Locate the cell with the specified text and output its [x, y] center coordinate. 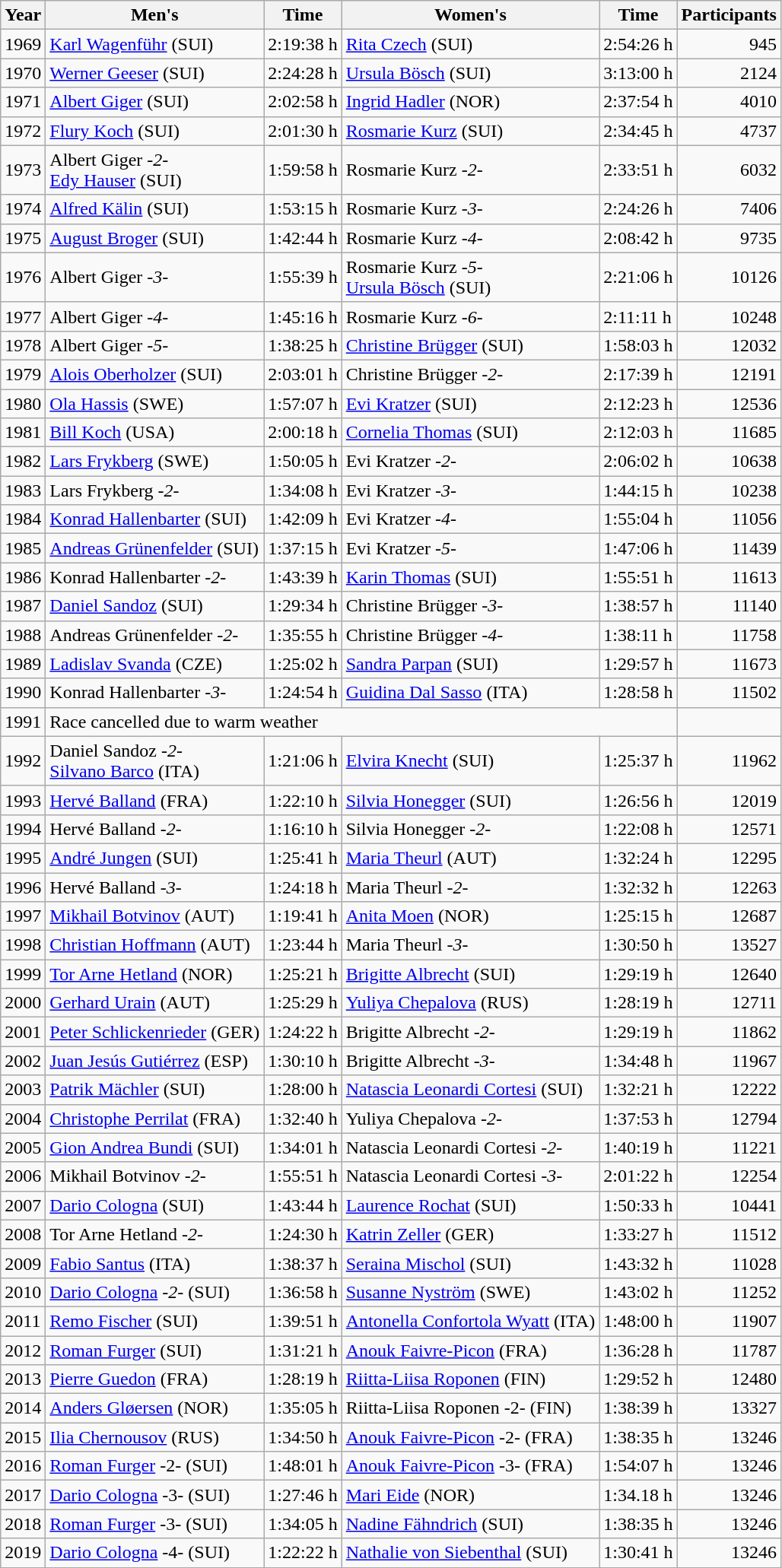
Mari Eide (NOR) [470, 1495]
11967 [729, 1061]
1:25:37 h [638, 760]
2:03:01 h [303, 374]
Mikhail Botvinov -2- [155, 1176]
1:38:11 h [638, 635]
12019 [729, 800]
2014 [23, 1408]
1:25:21 h [303, 974]
Silvia Honegger -2- [470, 829]
Rosmarie Kurz -2- [470, 170]
Laurence Rochat (SUI) [470, 1205]
2:34:45 h [638, 131]
Year [23, 15]
1:50:05 h [303, 462]
Christine Brügger -4- [470, 635]
Ladislav Svanda (CZE) [155, 664]
1984 [23, 519]
1:36:58 h [303, 1292]
Tor Arne Hetland -2- [155, 1234]
Brigitte Albrecht -2- [470, 1032]
Brigitte Albrecht -3- [470, 1061]
Daniel Sandoz -2- Silvano Barco (ITA) [155, 760]
1:50:33 h [638, 1205]
1976 [23, 277]
Evi Kratzer -4- [470, 519]
1:26:56 h [638, 800]
1:29:52 h [638, 1379]
Lars Frykberg -2- [155, 490]
13327 [729, 1408]
13527 [729, 945]
Rita Czech (SUI) [470, 44]
12032 [729, 345]
Andreas Grünenfelder -2- [155, 635]
2:06:02 h [638, 462]
André Jungen (SUI) [155, 858]
1:35:05 h [303, 1408]
Konrad Hallenbarter -3- [155, 693]
1:32:21 h [638, 1090]
1:29:34 h [303, 606]
12536 [729, 404]
11907 [729, 1321]
2019 [23, 1553]
11512 [729, 1234]
1:22:08 h [638, 829]
Natascia Leonardi Cortesi (SUI) [470, 1090]
Anouk Faivre-Picon -3- (FRA) [470, 1466]
11862 [729, 1032]
2017 [23, 1495]
2002 [23, 1061]
Silvia Honegger (SUI) [470, 800]
2124 [729, 73]
Anouk Faivre-Picon (FRA) [470, 1350]
1:25:02 h [303, 664]
10248 [729, 316]
4737 [729, 131]
12295 [729, 858]
Ingrid Hadler (NOR) [470, 102]
1:22:22 h [303, 1553]
Tor Arne Hetland (NOR) [155, 974]
Christophe Perrilat (FRA) [155, 1119]
1996 [23, 887]
12263 [729, 887]
Albert Giger -2- Edy Hauser (SUI) [155, 170]
1:59:58 h [303, 170]
1986 [23, 577]
2:01:30 h [303, 131]
Natascia Leonardi Cortesi -2- [470, 1147]
Dario Cologna (SUI) [155, 1205]
12794 [729, 1119]
Evi Kratzer -2- [470, 462]
2:54:26 h [638, 44]
Susanne Nyström (SWE) [470, 1292]
Anders Gløersen (NOR) [155, 1408]
Daniel Sandoz (SUI) [155, 606]
1971 [23, 102]
1:53:15 h [303, 209]
Hervé Balland -3- [155, 887]
1:38:25 h [303, 345]
1:45:16 h [303, 316]
Karl Wagenführ (SUI) [155, 44]
Konrad Hallenbarter -2- [155, 577]
Nadine Fähndrich (SUI) [470, 1524]
Christine Brügger -3- [470, 606]
1:40:19 h [638, 1147]
1983 [23, 490]
1:30:10 h [303, 1061]
1973 [23, 170]
1:28:58 h [638, 693]
Seraina Mischol (SUI) [470, 1263]
Alfred Kälin (SUI) [155, 209]
Rosmarie Kurz -5- Ursula Bösch (SUI) [470, 277]
6032 [729, 170]
1:24:54 h [303, 693]
2:00:18 h [303, 433]
11673 [729, 664]
1:34.18 h [638, 1495]
2000 [23, 1003]
7406 [729, 209]
1:38:37 h [303, 1263]
2:19:38 h [303, 44]
1969 [23, 44]
1979 [23, 374]
Riitta-Liisa Roponen (FIN) [470, 1379]
11221 [729, 1147]
Ola Hassis (SWE) [155, 404]
1994 [23, 829]
Roman Furger -2- (SUI) [155, 1466]
Dario Cologna -4- (SUI) [155, 1553]
2008 [23, 1234]
11056 [729, 519]
2010 [23, 1292]
2:01:22 h [638, 1176]
1997 [23, 916]
12711 [729, 1003]
Christine Brügger (SUI) [470, 345]
12571 [729, 829]
1:43:32 h [638, 1263]
Maria Theurl (AUT) [470, 858]
1978 [23, 345]
1:43:44 h [303, 1205]
1:19:41 h [303, 916]
1:34:48 h [638, 1061]
11613 [729, 577]
2:33:51 h [638, 170]
1:27:46 h [303, 1495]
1:37:15 h [303, 548]
12480 [729, 1379]
1990 [23, 693]
1974 [23, 209]
11028 [729, 1263]
Yuliya Chepalova -2- [470, 1119]
1:55:04 h [638, 519]
2:24:26 h [638, 209]
1988 [23, 635]
2:37:54 h [638, 102]
2016 [23, 1466]
1980 [23, 404]
Maria Theurl -3- [470, 945]
1:31:21 h [303, 1350]
2:17:39 h [638, 374]
11962 [729, 760]
2013 [23, 1379]
1:42:44 h [303, 238]
1:36:28 h [638, 1350]
1975 [23, 238]
1:57:07 h [303, 404]
1993 [23, 800]
1985 [23, 548]
Albert Giger (SUI) [155, 102]
2012 [23, 1350]
Evi Kratzer (SUI) [470, 404]
10441 [729, 1205]
Hervé Balland -2- [155, 829]
Ilia Chernousov (RUS) [155, 1437]
1977 [23, 316]
11140 [729, 606]
1982 [23, 462]
Juan Jesús Gutiérrez (ESP) [155, 1061]
1:38:57 h [638, 606]
1987 [23, 606]
1:34:08 h [303, 490]
Guidina Dal Sasso (ITA) [470, 693]
3:13:00 h [638, 73]
2018 [23, 1524]
Evi Kratzer -3- [470, 490]
1:37:53 h [638, 1119]
Antonella Confortola Wyatt (ITA) [470, 1321]
Patrik Mächler (SUI) [155, 1090]
1:43:02 h [638, 1292]
1:16:10 h [303, 829]
Elvira Knecht (SUI) [470, 760]
1:24:30 h [303, 1234]
Andreas Grünenfelder (SUI) [155, 548]
1:21:06 h [303, 760]
2004 [23, 1119]
1995 [23, 858]
1:48:00 h [638, 1321]
Race cancelled due to warm weather [361, 722]
Pierre Guedon (FRA) [155, 1379]
1:34:01 h [303, 1147]
1:43:39 h [303, 577]
2003 [23, 1090]
Hervé Balland (FRA) [155, 800]
Christine Brügger -2- [470, 374]
1:32:24 h [638, 858]
12191 [729, 374]
11787 [729, 1350]
1:28:00 h [303, 1090]
Fabio Santus (ITA) [155, 1263]
1989 [23, 664]
1:39:51 h [303, 1321]
Albert Giger -5- [155, 345]
1:23:44 h [303, 945]
Sandra Parpan (SUI) [470, 664]
1:25:41 h [303, 858]
1972 [23, 131]
2006 [23, 1176]
1:34:50 h [303, 1437]
2:08:42 h [638, 238]
Dario Cologna -3- (SUI) [155, 1495]
Werner Geeser (SUI) [155, 73]
12687 [729, 916]
1:44:15 h [638, 490]
Albert Giger -3- [155, 277]
Ursula Bösch (SUI) [470, 73]
Gion Andrea Bundi (SUI) [155, 1147]
2:11:11 h [638, 316]
Dario Cologna -2- (SUI) [155, 1292]
Gerhard Urain (AUT) [155, 1003]
Katrin Zeller (GER) [470, 1234]
2015 [23, 1437]
1:30:41 h [638, 1553]
Remo Fischer (SUI) [155, 1321]
Roman Furger (SUI) [155, 1350]
1:32:32 h [638, 887]
2:12:23 h [638, 404]
1:24:22 h [303, 1032]
2:21:06 h [638, 277]
11502 [729, 693]
1992 [23, 760]
Rosmarie Kurz (SUI) [470, 131]
2007 [23, 1205]
Flury Koch (SUI) [155, 131]
1999 [23, 974]
1:48:01 h [303, 1466]
Rosmarie Kurz -6- [470, 316]
1:54:07 h [638, 1466]
2001 [23, 1032]
11252 [729, 1292]
Konrad Hallenbarter (SUI) [155, 519]
1:55:39 h [303, 277]
9735 [729, 238]
Alois Oberholzer (SUI) [155, 374]
Karin Thomas (SUI) [470, 577]
Participants [729, 15]
Nathalie von Siebenthal (SUI) [470, 1553]
1:22:10 h [303, 800]
1:29:57 h [638, 664]
1:30:50 h [638, 945]
1:35:55 h [303, 635]
11685 [729, 433]
4010 [729, 102]
Riitta-Liisa Roponen -2- (FIN) [470, 1408]
945 [729, 44]
August Broger (SUI) [155, 238]
Rosmarie Kurz -3- [470, 209]
Albert Giger -4- [155, 316]
Natascia Leonardi Cortesi -3- [470, 1176]
11758 [729, 635]
1:47:06 h [638, 548]
Maria Theurl -2- [470, 887]
1:32:40 h [303, 1119]
Lars Frykberg (SWE) [155, 462]
Men's [155, 15]
1981 [23, 433]
Mikhail Botvinov (AUT) [155, 916]
10638 [729, 462]
1:38:39 h [638, 1408]
Yuliya Chepalova (RUS) [470, 1003]
Bill Koch (USA) [155, 433]
10126 [729, 277]
1970 [23, 73]
2:12:03 h [638, 433]
1:34:05 h [303, 1524]
1:58:03 h [638, 345]
2:02:58 h [303, 102]
Anita Moen (NOR) [470, 916]
1:24:18 h [303, 887]
2:24:28 h [303, 73]
10238 [729, 490]
Christian Hoffmann (AUT) [155, 945]
11439 [729, 548]
2009 [23, 1263]
Evi Kratzer -5- [470, 548]
Cornelia Thomas (SUI) [470, 433]
1998 [23, 945]
Peter Schlickenrieder (GER) [155, 1032]
1:25:29 h [303, 1003]
Anouk Faivre-Picon -2- (FRA) [470, 1437]
1:42:09 h [303, 519]
1:33:27 h [638, 1234]
Brigitte Albrecht (SUI) [470, 974]
Roman Furger -3- (SUI) [155, 1524]
2005 [23, 1147]
Women's [470, 15]
12254 [729, 1176]
1991 [23, 722]
12640 [729, 974]
2011 [23, 1321]
Rosmarie Kurz -4- [470, 238]
1:25:15 h [638, 916]
12222 [729, 1090]
